Scan for the cell matching the given text and deliver its (X, Y) coordinate at center. 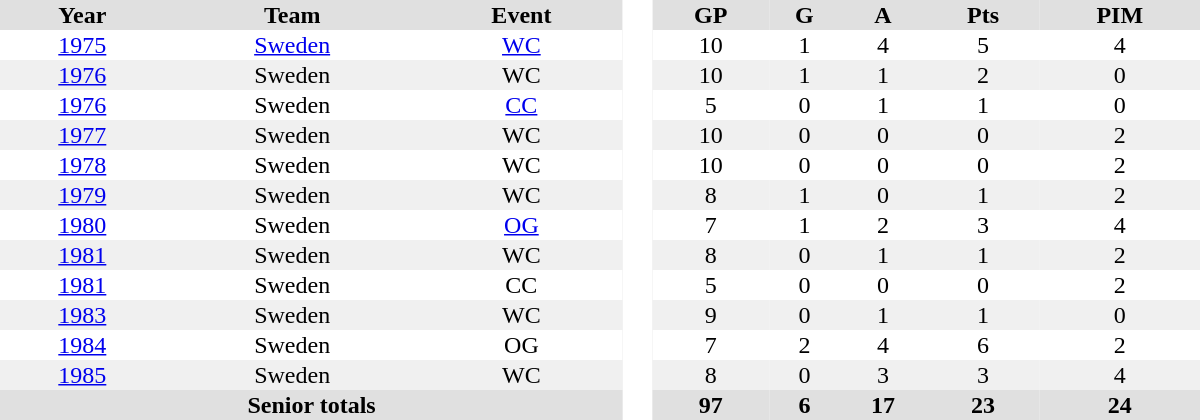
GP (710, 15)
Event (522, 15)
1984 (82, 345)
Team (292, 15)
24 (1120, 405)
1975 (82, 45)
1978 (82, 165)
1980 (82, 225)
17 (882, 405)
1977 (82, 135)
1983 (82, 315)
A (882, 15)
23 (984, 405)
Pts (984, 15)
9 (710, 315)
G (804, 15)
Year (82, 15)
97 (710, 405)
1979 (82, 195)
Senior totals (312, 405)
1985 (82, 375)
PIM (1120, 15)
